Determine the [x, y] coordinate at the center of the cell enclosing the given text.  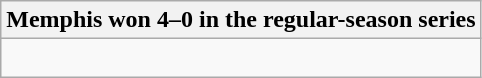
Memphis won 4–0 in the regular-season series [241, 20]
